Output the [X, Y] coordinate of the center of the cell containing the given text.  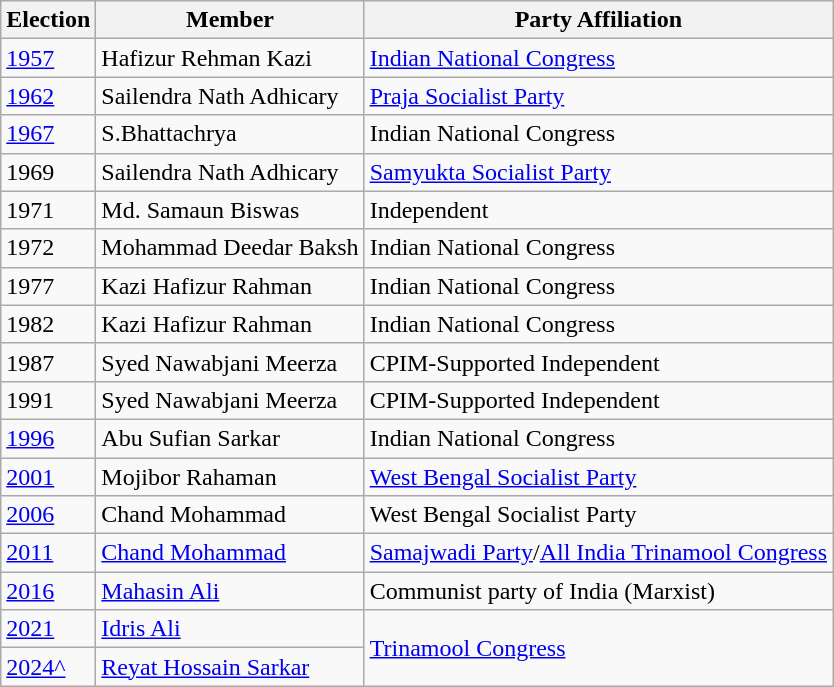
1977 [48, 286]
1991 [48, 400]
Hafizur Rehman Kazi [230, 58]
Md. Samaun Biswas [230, 210]
Mohammad Deedar Baksh [230, 248]
Praja Socialist Party [598, 96]
1967 [48, 134]
2006 [48, 515]
2024^ [48, 667]
2016 [48, 591]
1969 [48, 172]
2021 [48, 629]
Election [48, 20]
Abu Sufian Sarkar [230, 438]
Idris Ali [230, 629]
2011 [48, 553]
1971 [48, 210]
Party Affiliation [598, 20]
Samyukta Socialist Party [598, 172]
1982 [48, 324]
Trinamool Congress [598, 648]
1996 [48, 438]
Independent [598, 210]
1972 [48, 248]
Member [230, 20]
Mahasin Ali [230, 591]
Mojibor Rahaman [230, 477]
2001 [48, 477]
Samajwadi Party/All India Trinamool Congress [598, 553]
1957 [48, 58]
1962 [48, 96]
Reyat Hossain Sarkar [230, 667]
Communist party of India (Marxist) [598, 591]
1987 [48, 362]
S.Bhattachrya [230, 134]
